Return (x, y) of the center of cell containing provided text 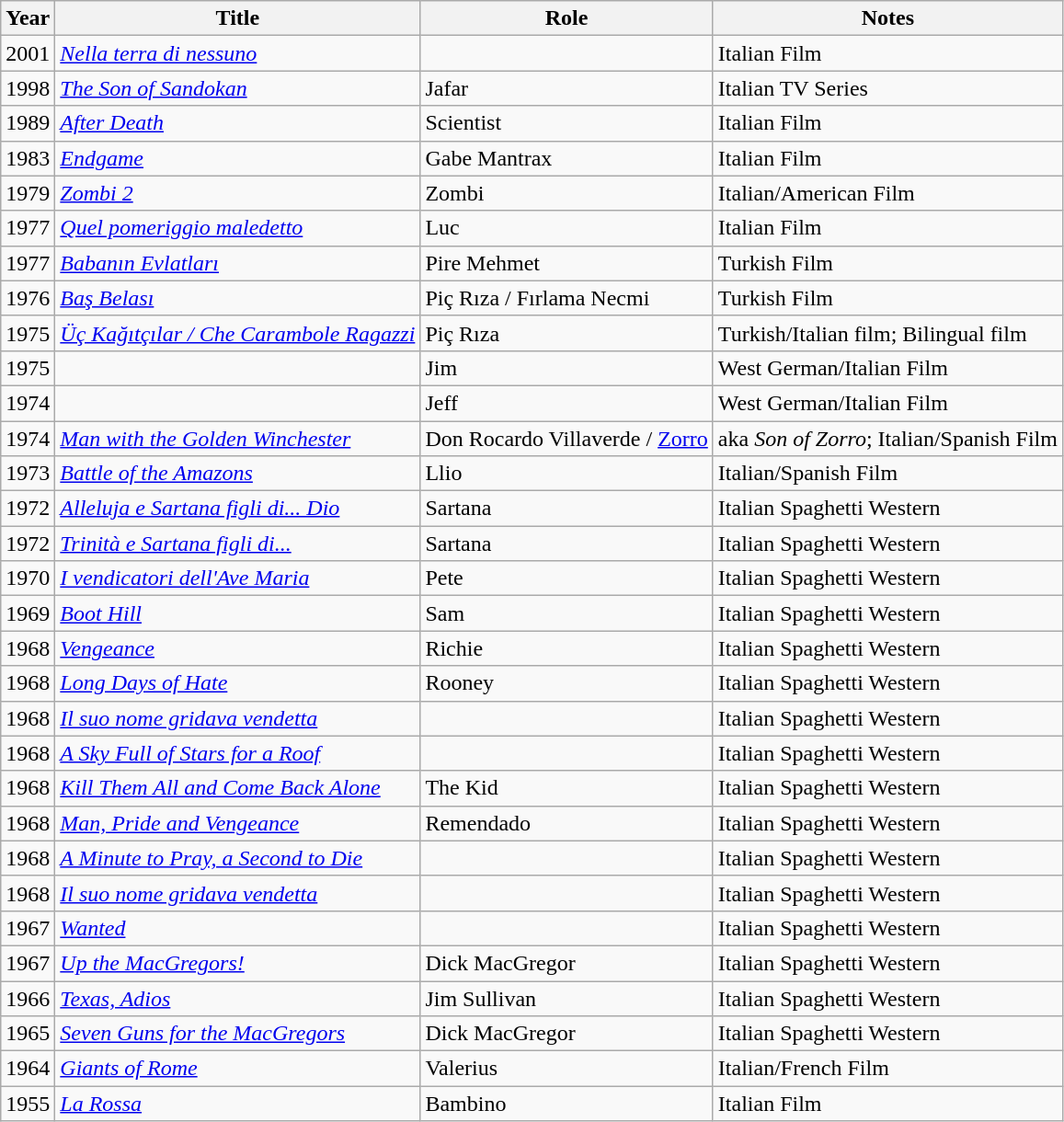
Richie (566, 648)
aka Son of Zorro; Italian/Spanish Film (887, 439)
Kill Them All and Come Back Alone (237, 788)
Gabe Mantrax (566, 158)
2001 (28, 53)
Giants of Rome (237, 1069)
The Son of Sandokan (237, 88)
Italian/American Film (887, 193)
1955 (28, 1104)
Italian/Spanish Film (887, 474)
Jim Sullivan (566, 998)
A Minute to Pray, a Second to Die (237, 858)
1966 (28, 998)
Long Days of Hate (237, 683)
1998 (28, 88)
Jim (566, 368)
Alleluja e Sartana figli di... Dio (237, 509)
La Rossa (237, 1104)
Piç Rıza / Fırlama Necmi (566, 298)
Wanted (237, 928)
Endgame (237, 158)
Turkish/Italian film; Bilingual film (887, 333)
Bambino (566, 1104)
Remendado (566, 823)
Scientist (566, 123)
Llio (566, 474)
Notes (887, 18)
1969 (28, 613)
Up the MacGregors! (237, 963)
Don Rocardo Villaverde / Zorro (566, 439)
1965 (28, 1034)
Italian TV Series (887, 88)
1976 (28, 298)
Jafar (566, 88)
Zombi (566, 193)
A Sky Full of Stars for a Roof (237, 753)
Role (566, 18)
Üç Kağıtçılar / Che Carambole Ragazzi (237, 333)
Quel pomeriggio maledetto (237, 228)
Nella terra di nessuno (237, 53)
Valerius (566, 1069)
Man with the Golden Winchester (237, 439)
Italian/French Film (887, 1069)
1964 (28, 1069)
Luc (566, 228)
Trinità e Sartana figli di... (237, 544)
1970 (28, 578)
Boot Hill (237, 613)
The Kid (566, 788)
Rooney (566, 683)
Baş Belası (237, 298)
Seven Guns for the MacGregors (237, 1034)
Year (28, 18)
1973 (28, 474)
Texas, Adios (237, 998)
Jeff (566, 403)
1983 (28, 158)
Sam (566, 613)
Babanın Evlatları (237, 263)
1989 (28, 123)
Battle of the Amazons (237, 474)
Pete (566, 578)
I vendicatori dell'Ave Maria (237, 578)
Vengeance (237, 648)
Title (237, 18)
Pire Mehmet (566, 263)
Piç Rıza (566, 333)
After Death (237, 123)
Man, Pride and Vengeance (237, 823)
Zombi 2 (237, 193)
1979 (28, 193)
